Detect which cell encompasses the target text, then output its (x, y) center coordinate. 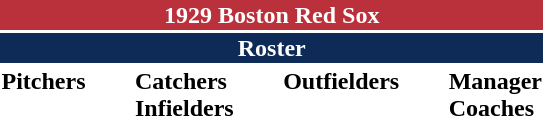
1929 Boston Red Sox (272, 15)
Roster (272, 48)
